Locate the cell with the specified text and output its (x, y) center coordinate. 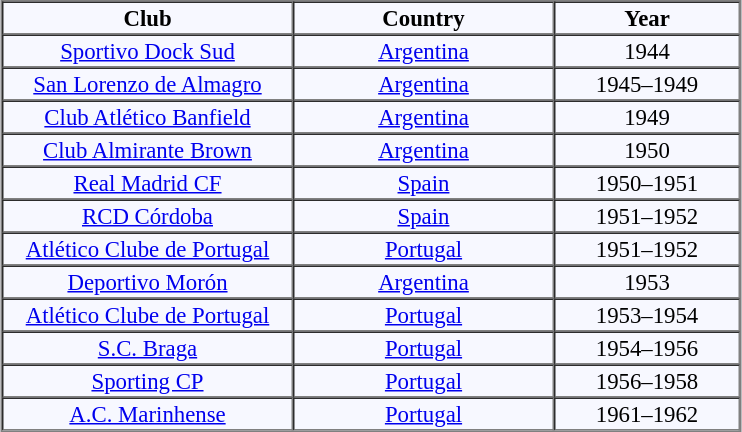
Year (647, 18)
Real Madrid CF (148, 182)
1954–1956 (647, 348)
1949 (647, 116)
1950–1951 (647, 182)
1944 (647, 50)
Deportivo Morón (148, 282)
A.C. Marinhense (148, 414)
1953 (647, 282)
Club Almirante Brown (148, 150)
Sporting CP (148, 380)
Country (424, 18)
1950 (647, 150)
1945–1949 (647, 84)
Sportivo Dock Sud (148, 50)
1956–1958 (647, 380)
1961–1962 (647, 414)
RCD Córdoba (148, 216)
1953–1954 (647, 314)
San Lorenzo de Almagro (148, 84)
Club Atlético Banfield (148, 116)
Club (148, 18)
S.C. Braga (148, 348)
